Capture the cell that displays the provided text and extract its (x, y) central coordinate. 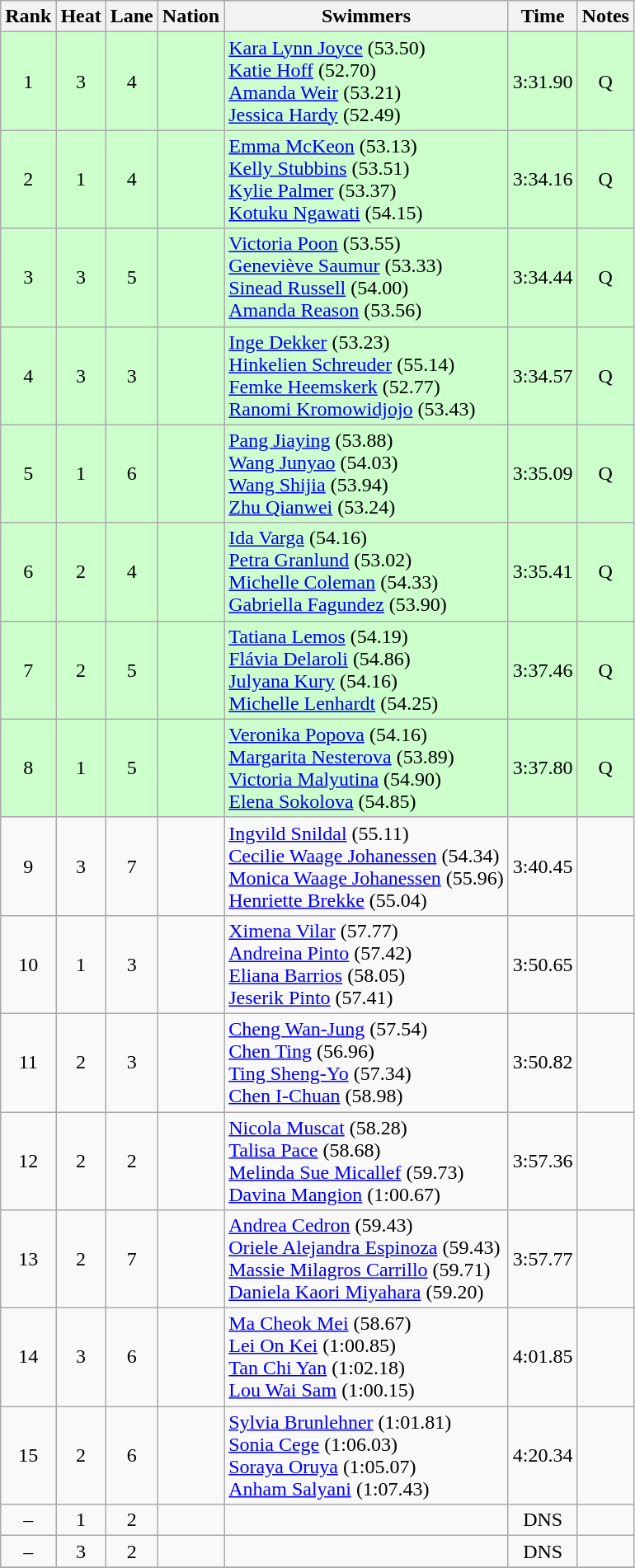
Pang Jiaying (53.88)Wang Junyao (54.03)Wang Shijia (53.94)Zhu Qianwei (53.24) (366, 473)
12 (28, 1161)
Nation (190, 16)
3:34.44 (543, 277)
3:35.09 (543, 473)
Lane (132, 16)
3:31.90 (543, 81)
8 (28, 768)
Rank (28, 16)
Swimmers (366, 16)
9 (28, 866)
3:50.65 (543, 965)
13 (28, 1260)
3:57.77 (543, 1260)
3:37.46 (543, 669)
Veronika Popova (54.16)Margarita Nesterova (53.89)Victoria Malyutina (54.90)Elena Sokolova (54.85) (366, 768)
3:34.57 (543, 376)
3:35.41 (543, 572)
Notes (605, 16)
3:37.80 (543, 768)
4:01.85 (543, 1357)
Time (543, 16)
Tatiana Lemos (54.19)Flávia Delaroli (54.86)Julyana Kury (54.16)Michelle Lenhardt (54.25) (366, 669)
Andrea Cedron (59.43)Oriele Alejandra Espinoza (59.43)Massie Milagros Carrillo (59.71)Daniela Kaori Miyahara (59.20) (366, 1260)
Ma Cheok Mei (58.67)Lei On Kei (1:00.85)Tan Chi Yan (1:02.18)Lou Wai Sam (1:00.15) (366, 1357)
3:34.16 (543, 180)
Ingvild Snildal (55.11)Cecilie Waage Johanessen (54.34)Monica Waage Johanessen (55.96)Henriette Brekke (55.04) (366, 866)
Inge Dekker (53.23)Hinkelien Schreuder (55.14)Femke Heemskerk (52.77)Ranomi Kromowidjojo (53.43) (366, 376)
14 (28, 1357)
Emma McKeon (53.13)Kelly Stubbins (53.51)Kylie Palmer (53.37)Kotuku Ngawati (54.15) (366, 180)
Cheng Wan-Jung (57.54)Chen Ting (56.96)Ting Sheng-Yo (57.34)Chen I-Chuan (58.98) (366, 1062)
4:20.34 (543, 1456)
Victoria Poon (53.55)Geneviève Saumur (53.33)Sinead Russell (54.00)Amanda Reason (53.56) (366, 277)
Ida Varga (54.16)Petra Granlund (53.02)Michelle Coleman (54.33)Gabriella Fagundez (53.90) (366, 572)
3:40.45 (543, 866)
11 (28, 1062)
10 (28, 965)
Sylvia Brunlehner (1:01.81)Sonia Cege (1:06.03)Soraya Oruya (1:05.07)Anham Salyani (1:07.43) (366, 1456)
3:57.36 (543, 1161)
15 (28, 1456)
Ximena Vilar (57.77)Andreina Pinto (57.42)Eliana Barrios (58.05)Jeserik Pinto (57.41) (366, 965)
Nicola Muscat (58.28)Talisa Pace (58.68)Melinda Sue Micallef (59.73)Davina Mangion (1:00.67) (366, 1161)
3:50.82 (543, 1062)
Heat (81, 16)
Kara Lynn Joyce (53.50)Katie Hoff (52.70)Amanda Weir (53.21)Jessica Hardy (52.49) (366, 81)
